Provide the (x, y) coordinate of the cell's center where the given text is located.  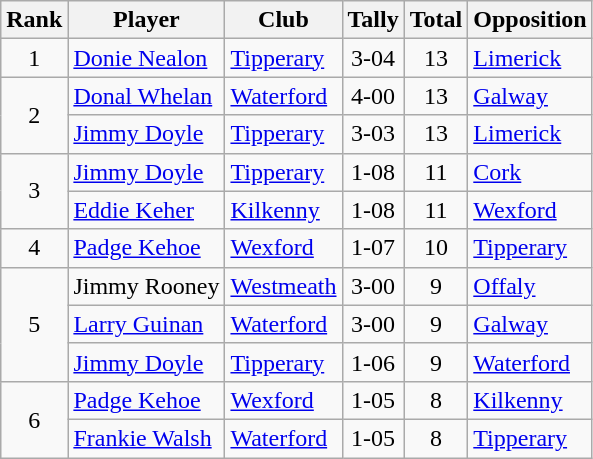
Offaly (530, 286)
1-06 (373, 362)
10 (436, 248)
Frankie Walsh (146, 438)
Rank (34, 20)
1 (34, 58)
1-07 (373, 248)
Jimmy Rooney (146, 286)
3 (34, 191)
Cork (530, 172)
3-04 (373, 58)
Donal Whelan (146, 96)
Westmeath (284, 286)
Opposition (530, 20)
Club (284, 20)
Player (146, 20)
3-03 (373, 134)
4-00 (373, 96)
Total (436, 20)
Eddie Keher (146, 210)
4 (34, 248)
Donie Nealon (146, 58)
Tally (373, 20)
2 (34, 115)
5 (34, 324)
Larry Guinan (146, 324)
6 (34, 419)
